For the text-containing cell, return its midpoint in [X, Y] coordinate format. 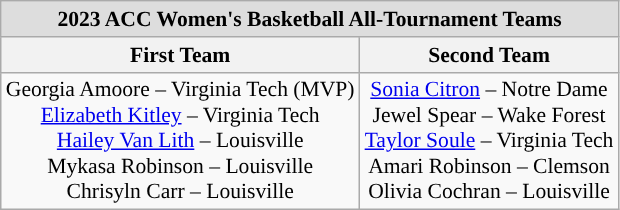
Second Team [490, 55]
Sonia Citron – Notre DameJewel Spear – Wake ForestTaylor Soule – Virginia TechAmari Robinson – ClemsonOlivia Cochran – Louisville [490, 141]
First Team [180, 55]
2023 ACC Women's Basketball All-Tournament Teams [310, 19]
